Pinpoint the cell where the given text exists, returning its (X, Y) midpoint coordinate. 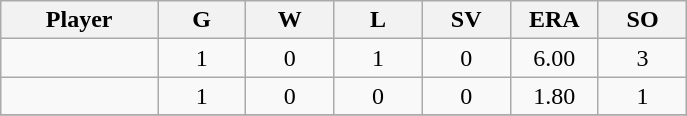
G (202, 20)
W (290, 20)
ERA (554, 20)
SV (466, 20)
SO (642, 20)
L (378, 20)
1.80 (554, 96)
3 (642, 58)
Player (80, 20)
6.00 (554, 58)
